Determine the (x, y) coordinate at the center of the cell enclosing the given text.  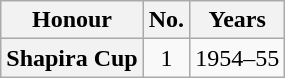
No. (166, 20)
Shapira Cup (72, 58)
1 (166, 58)
Honour (72, 20)
Years (238, 20)
1954–55 (238, 58)
